Output the (x, y) coordinate of the center of the cell containing the given text.  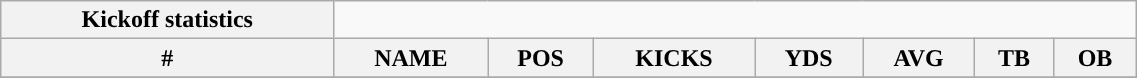
KICKS (674, 58)
# (168, 58)
YDS (809, 58)
TB (1014, 58)
NAME (411, 58)
AVG (919, 58)
POS (540, 58)
Kickoff statistics (168, 20)
OB (1095, 58)
